Capture the cell that displays the provided text and extract its (x, y) central coordinate. 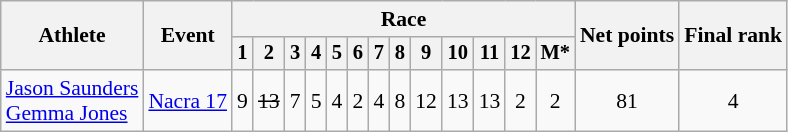
M* (556, 54)
Jason SaundersGemma Jones (72, 100)
Race (404, 19)
3 (296, 54)
Net points (627, 36)
Event (188, 36)
11 (490, 54)
1 (242, 54)
10 (458, 54)
6 (358, 54)
Final rank (733, 36)
Nacra 17 (188, 100)
Athlete (72, 36)
81 (627, 100)
